For the text-containing cell, return its midpoint in (X, Y) coordinate format. 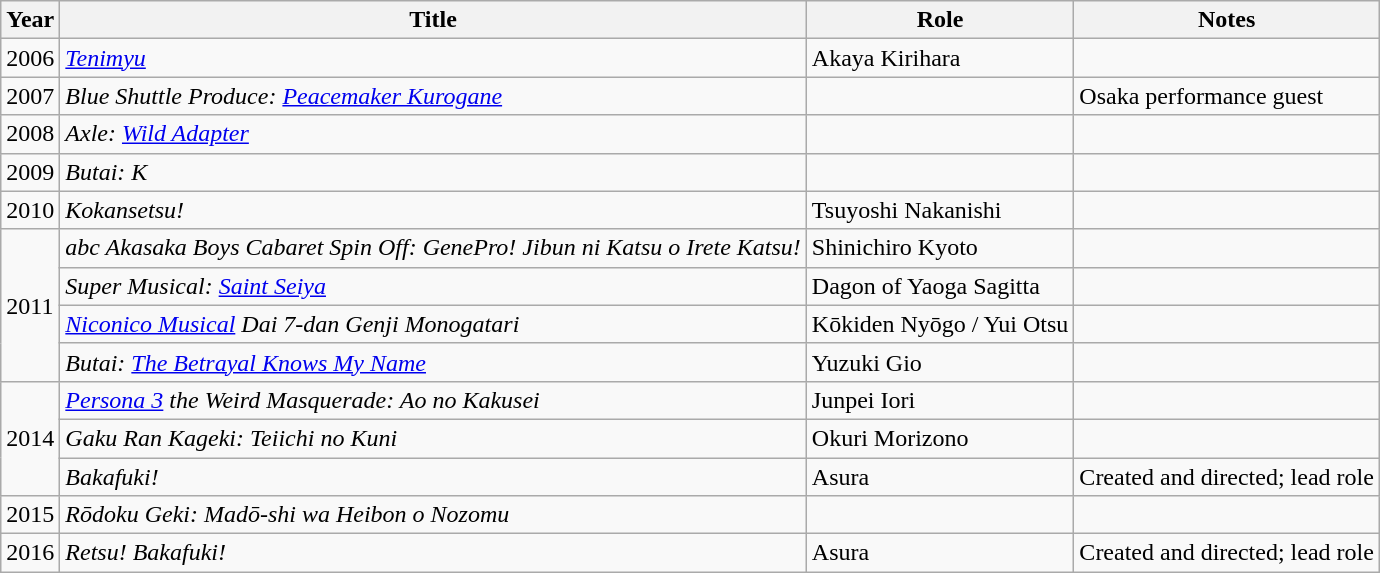
Butai: K (434, 172)
2011 (30, 305)
Junpei Iori (940, 400)
Kokansetsu! (434, 210)
2015 (30, 515)
Niconico Musical Dai 7-dan Genji Monogatari (434, 324)
2006 (30, 58)
Bakafuki! (434, 477)
Shinichiro Kyoto (940, 248)
Year (30, 20)
Osaka performance guest (1227, 96)
Axle: Wild Adapter (434, 134)
2008 (30, 134)
Akaya Kirihara (940, 58)
Butai: The Betrayal Knows My Name (434, 362)
Tenimyu (434, 58)
2014 (30, 438)
Rōdoku Geki: Madō-shi wa Heibon o Nozomu (434, 515)
Notes (1227, 20)
2007 (30, 96)
Super Musical: Saint Seiya (434, 286)
Title (434, 20)
Role (940, 20)
Okuri Morizono (940, 438)
Tsuyoshi Nakanishi (940, 210)
Dagon of Yaoga Sagitta (940, 286)
2016 (30, 553)
Blue Shuttle Produce: Peacemaker Kurogane (434, 96)
Kōkiden Nyōgo / Yui Otsu (940, 324)
Persona 3 the Weird Masquerade: Ao no Kakusei (434, 400)
abc Akasaka Boys Cabaret Spin Off: GenePro! Jibun ni Katsu o Irete Katsu! (434, 248)
Yuzuki Gio (940, 362)
2010 (30, 210)
Retsu! Bakafuki! (434, 553)
2009 (30, 172)
Gaku Ran Kageki: Teiichi no Kuni (434, 438)
